Detect which cell encompasses the target text, then output its (X, Y) center coordinate. 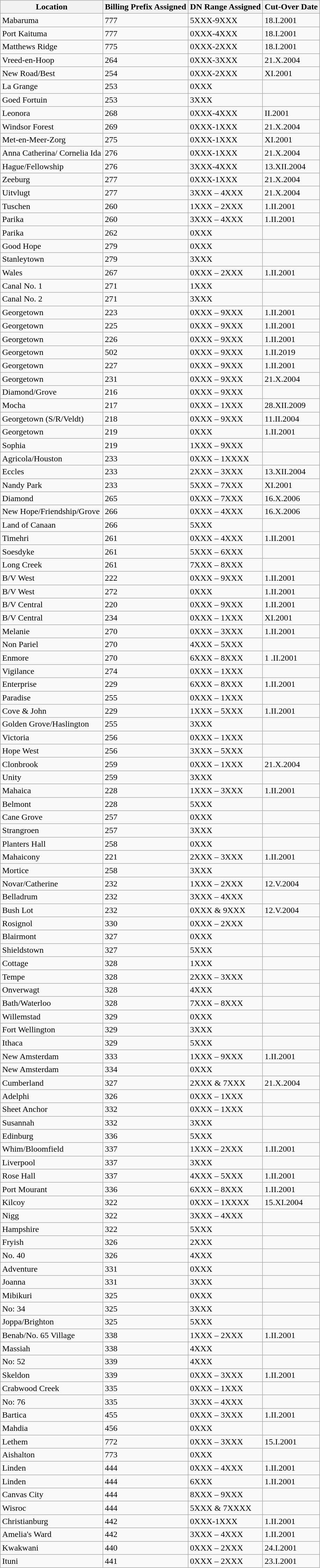
Eccles (52, 472)
254 (146, 73)
Cottage (52, 963)
268 (146, 113)
0XXX – 7XXX (225, 498)
11.II.2004 (291, 419)
Edinburg (52, 1136)
1 .II.2001 (291, 658)
Aishalton (52, 1455)
Enterprise (52, 684)
Rosignol (52, 923)
Victoria (52, 737)
Cumberland (52, 1083)
Mahaicony (52, 857)
0XXX & 9XXX (225, 910)
456 (146, 1428)
Cove & John (52, 711)
Billing Prefix Assigned (146, 7)
Wisroc (52, 1508)
Adventure (52, 1269)
Amelia's Ward (52, 1534)
Port Mourant (52, 1189)
Planters Hall (52, 844)
Novar/Catherine (52, 884)
Zeeburg (52, 180)
216 (146, 392)
Sophia (52, 445)
772 (146, 1442)
269 (146, 126)
Met-en-Meer-Zorg (52, 140)
Land of Canaan (52, 525)
Kilcoy (52, 1202)
Soesdyke (52, 551)
Lethem (52, 1442)
Georgetown (S/R/Veldt) (52, 419)
Sheet Anchor (52, 1109)
231 (146, 379)
Good Hope (52, 246)
275 (146, 140)
DN Range Assigned (225, 7)
Windsor Forest (52, 126)
Vreed-en-Hoop (52, 60)
No: 34 (52, 1309)
Hague/Fellowship (52, 166)
Cut-Over Date (291, 7)
217 (146, 406)
Ituni (52, 1561)
5XXX-9XXX (225, 20)
Anna Catherina/ Cornelia Ida (52, 153)
Fryish (52, 1242)
Shieldstown (52, 950)
Hampshire (52, 1229)
Tempe (52, 976)
5XXX & 7XXXX (225, 1508)
Location (52, 7)
0XXX-3XXX (225, 60)
Nandy Park (52, 485)
23.I.2001 (291, 1561)
Agricola/Houston (52, 459)
Crabwood Creek (52, 1388)
264 (146, 60)
Stanleytown (52, 259)
Unity (52, 777)
Bartica (52, 1415)
333 (146, 1056)
225 (146, 326)
Adelphi (52, 1096)
Skeldon (52, 1375)
440 (146, 1548)
Canvas City (52, 1495)
Massiah (52, 1348)
24.I.2001 (291, 1548)
Kwakwani (52, 1548)
334 (146, 1070)
Port Kaituma (52, 34)
Joppa/Brighton (52, 1322)
5XXX – 6XXX (225, 551)
222 (146, 578)
441 (146, 1561)
6XXX (225, 1481)
Wales (52, 273)
Paradise (52, 698)
2XXX (225, 1242)
15.XI.2004 (291, 1202)
Melanie (52, 631)
234 (146, 618)
Belmont (52, 804)
Leonora (52, 113)
Vigilance (52, 671)
Diamond/Grove (52, 392)
775 (146, 47)
455 (146, 1415)
La Grange (52, 87)
262 (146, 233)
223 (146, 312)
No: 52 (52, 1362)
Uitvlugt (52, 193)
II.2001 (291, 113)
Non Pariel (52, 645)
Long Creek (52, 565)
Whim/Bloomfield (52, 1149)
265 (146, 498)
Liverpool (52, 1162)
3XXX – 5XXX (225, 751)
Matthews Ridge (52, 47)
Willemstad (52, 1017)
28.XII.2009 (291, 406)
274 (146, 671)
New Road/Best (52, 73)
Canal No. 2 (52, 299)
Bath/Waterloo (52, 1003)
Clonbrook (52, 764)
Susannah (52, 1123)
1XXX – 5XXX (225, 711)
502 (146, 352)
Ithaca (52, 1043)
New Hope/Friendship/Grove (52, 512)
272 (146, 592)
Joanna (52, 1282)
218 (146, 419)
Mortice (52, 870)
267 (146, 273)
Blairmont (52, 937)
Fort Wellington (52, 1030)
Christianburg (52, 1521)
Mabaruma (52, 20)
3XXX-4XXX (225, 166)
Goed Fortuin (52, 100)
Mahaica (52, 790)
Rose Hall (52, 1176)
8XXX – 9XXX (225, 1495)
Benab/No. 65 Village (52, 1335)
Timehri (52, 538)
2XXX & 7XXX (225, 1083)
Onverwagt (52, 990)
15.I.2001 (291, 1442)
773 (146, 1455)
221 (146, 857)
227 (146, 365)
Hope West (52, 751)
No. 40 (52, 1256)
Canal No. 1 (52, 286)
Enmore (52, 658)
Nigg (52, 1216)
Golden Grove/Haslington (52, 724)
220 (146, 605)
330 (146, 923)
Bush Lot (52, 910)
1XXX – 3XXX (225, 790)
5XXX – 7XXX (225, 485)
1.II.2019 (291, 352)
Strangroen (52, 831)
Cane Grove (52, 817)
No: 76 (52, 1402)
Mahdia (52, 1428)
Mibikuri (52, 1295)
Diamond (52, 498)
Tuschen (52, 206)
Mocha (52, 406)
226 (146, 339)
Belladrum (52, 897)
